Provide the (x, y) coordinate of the cell's center where the given text is located.  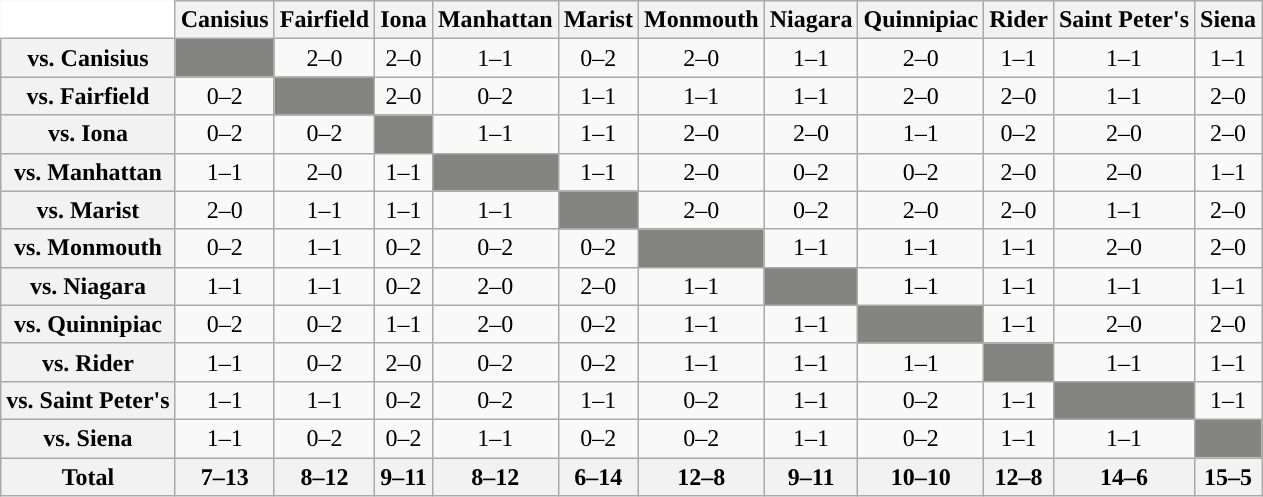
vs. Manhattan (88, 172)
Rider (1019, 20)
Saint Peter's (1124, 20)
7–13 (224, 477)
vs. Iona (88, 134)
vs. Fairfield (88, 96)
Fairfield (324, 20)
vs. Rider (88, 362)
vs. Saint Peter's (88, 400)
Niagara (811, 20)
6–14 (598, 477)
vs. Quinnipiac (88, 324)
vs. Marist (88, 210)
Iona (404, 20)
Monmouth (701, 20)
Total (88, 477)
15–5 (1228, 477)
Siena (1228, 20)
vs. Siena (88, 438)
Canisius (224, 20)
Marist (598, 20)
14–6 (1124, 477)
vs. Niagara (88, 286)
vs. Monmouth (88, 248)
Manhattan (495, 20)
vs. Canisius (88, 58)
Quinnipiac (921, 20)
10–10 (921, 477)
